Identify which cell holds the provided text, then report its (x, y) central coordinate. 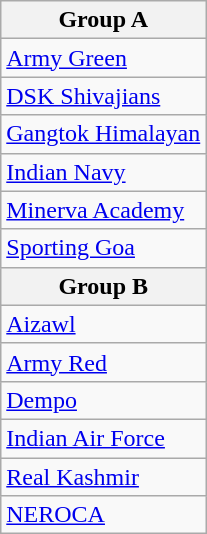
NEROCA (104, 515)
Group A (104, 20)
Army Green (104, 58)
Real Kashmir (104, 477)
Dempo (104, 400)
Aizawl (104, 324)
Minerva Academy (104, 210)
Sporting Goa (104, 248)
Army Red (104, 362)
Indian Air Force (104, 438)
Group B (104, 286)
DSK Shivajians (104, 96)
Indian Navy (104, 172)
Gangtok Himalayan (104, 134)
